Return [x, y] of the center of cell containing provided text 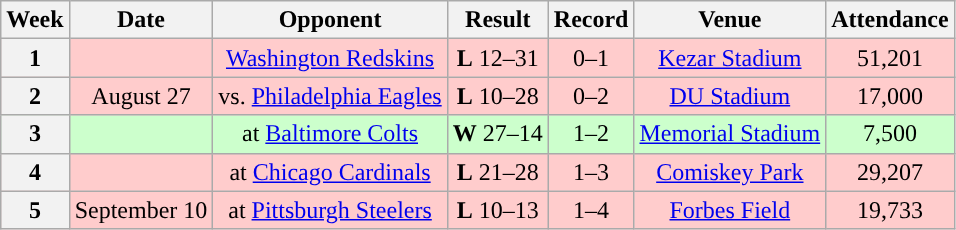
1–3 [591, 172]
L 12–31 [498, 58]
Kezar Stadium [730, 58]
L 10–13 [498, 210]
1–4 [591, 210]
1–2 [591, 134]
0–1 [591, 58]
Date [141, 20]
at Chicago Cardinals [330, 172]
19,733 [890, 210]
Memorial Stadium [730, 134]
4 [35, 172]
3 [35, 134]
5 [35, 210]
Record [591, 20]
L 10–28 [498, 96]
1 [35, 58]
L 21–28 [498, 172]
0–2 [591, 96]
Comiskey Park [730, 172]
17,000 [890, 96]
September 10 [141, 210]
Attendance [890, 20]
2 [35, 96]
Week [35, 20]
Washington Redskins [330, 58]
at Pittsburgh Steelers [330, 210]
at Baltimore Colts [330, 134]
7,500 [890, 134]
DU Stadium [730, 96]
51,201 [890, 58]
Opponent [330, 20]
Forbes Field [730, 210]
W 27–14 [498, 134]
29,207 [890, 172]
vs. Philadelphia Eagles [330, 96]
August 27 [141, 96]
Result [498, 20]
Venue [730, 20]
